Return the [x, y] coordinate for the center point of the cell that contains the specified text.  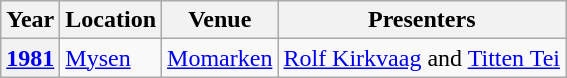
Venue [220, 20]
Rolf Kirkvaag and Titten Tei [422, 58]
Presenters [422, 20]
1981 [30, 58]
Location [111, 20]
Year [30, 20]
Momarken [220, 58]
Mysen [111, 58]
